Pinpoint the cell where the given text exists, returning its [x, y] midpoint coordinate. 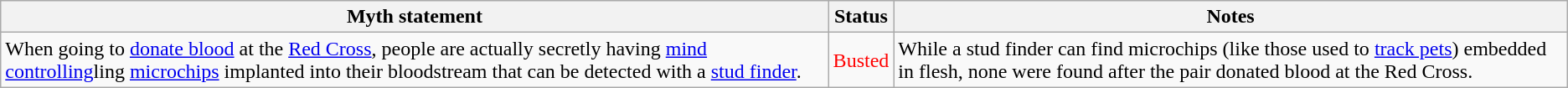
Notes [1230, 17]
Status [861, 17]
Busted [861, 60]
Myth statement [415, 17]
